Scan for the cell matching the given text and deliver its [x, y] coordinate at center. 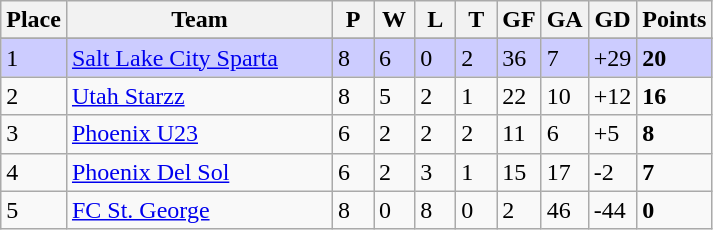
11 [519, 134]
W [394, 20]
10 [564, 96]
17 [564, 172]
20 [674, 58]
+29 [612, 58]
-2 [612, 172]
4 [34, 172]
Points [674, 20]
36 [519, 58]
Phoenix U23 [199, 134]
P [354, 20]
Phoenix Del Sol [199, 172]
+5 [612, 134]
16 [674, 96]
15 [519, 172]
T [476, 20]
L [436, 20]
Place [34, 20]
GD [612, 20]
22 [519, 96]
46 [564, 210]
Utah Starzz [199, 96]
Salt Lake City Sparta [199, 58]
Team [199, 20]
-44 [612, 210]
FC St. George [199, 210]
GA [564, 20]
GF [519, 20]
+12 [612, 96]
